Determine the [x, y] coordinate at the center of the cell enclosing the given text.  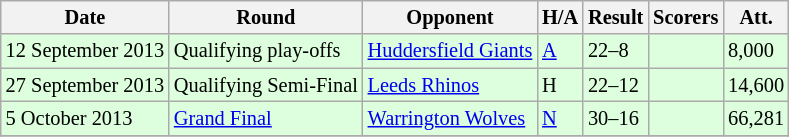
A [560, 51]
30–16 [616, 118]
Result [616, 17]
Date [85, 17]
Att. [756, 17]
66,281 [756, 118]
12 September 2013 [85, 51]
H/A [560, 17]
5 October 2013 [85, 118]
N [560, 118]
Grand Final [266, 118]
8,000 [756, 51]
Round [266, 17]
Leeds Rhinos [450, 85]
Scorers [686, 17]
Huddersfield Giants [450, 51]
22–12 [616, 85]
Warrington Wolves [450, 118]
H [560, 85]
22–8 [616, 51]
14,600 [756, 85]
Qualifying Semi-Final [266, 85]
Qualifying play-offs [266, 51]
Opponent [450, 17]
27 September 2013 [85, 85]
